Scan for the cell matching the given text and deliver its [x, y] coordinate at center. 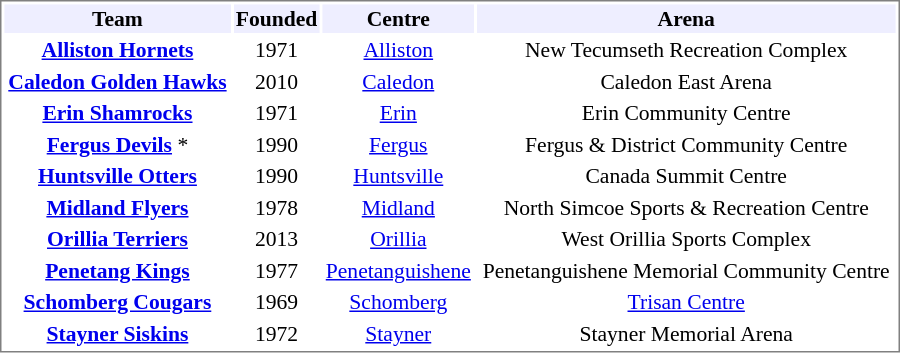
Penetanguishene [398, 270]
Erin [398, 113]
1972 [276, 334]
Orillia [398, 239]
Caledon East Arena [686, 82]
Centre [398, 18]
Midland Flyers [117, 208]
Alliston [398, 50]
Schomberg Cougars [117, 302]
Canada Summit Centre [686, 176]
Caledon Golden Hawks [117, 82]
1978 [276, 208]
Alliston Hornets [117, 50]
Fergus [398, 144]
Stayner Siskins [117, 334]
Trisan Centre [686, 302]
Stayner [398, 334]
Erin Shamrocks [117, 113]
Fergus & District Community Centre [686, 144]
Midland [398, 208]
Penetang Kings [117, 270]
2010 [276, 82]
Penetanguishene Memorial Community Centre [686, 270]
Erin Community Centre [686, 113]
Arena [686, 18]
1969 [276, 302]
Fergus Devils * [117, 144]
Huntsville Otters [117, 176]
Founded [276, 18]
Caledon [398, 82]
Schomberg [398, 302]
Stayner Memorial Arena [686, 334]
Huntsville [398, 176]
West Orillia Sports Complex [686, 239]
New Tecumseth Recreation Complex [686, 50]
North Simcoe Sports & Recreation Centre [686, 208]
Orillia Terriers [117, 239]
2013 [276, 239]
1977 [276, 270]
Team [117, 18]
